Output the (x, y) coordinate of the center of the cell containing the given text.  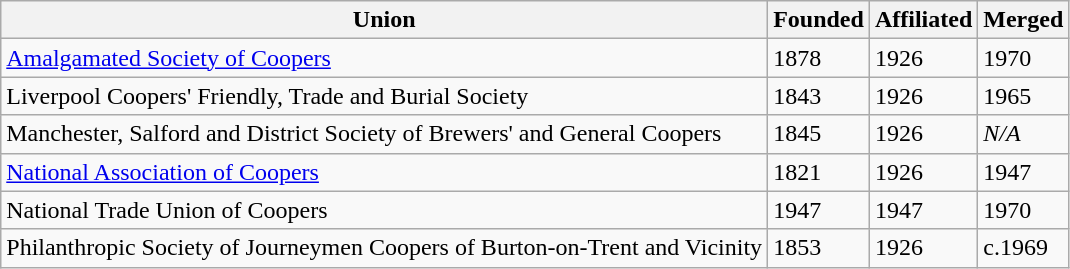
Merged (1024, 20)
1878 (819, 58)
N/A (1024, 134)
National Association of Coopers (384, 172)
Liverpool Coopers' Friendly, Trade and Burial Society (384, 96)
Manchester, Salford and District Society of Brewers' and General Coopers (384, 134)
1853 (819, 248)
1843 (819, 96)
1845 (819, 134)
1821 (819, 172)
Affiliated (923, 20)
1965 (1024, 96)
c.1969 (1024, 248)
Union (384, 20)
National Trade Union of Coopers (384, 210)
Amalgamated Society of Coopers (384, 58)
Founded (819, 20)
Philanthropic Society of Journeymen Coopers of Burton-on-Trent and Vicinity (384, 248)
